Determine the (X, Y) coordinate at the center of the cell enclosing the given text.  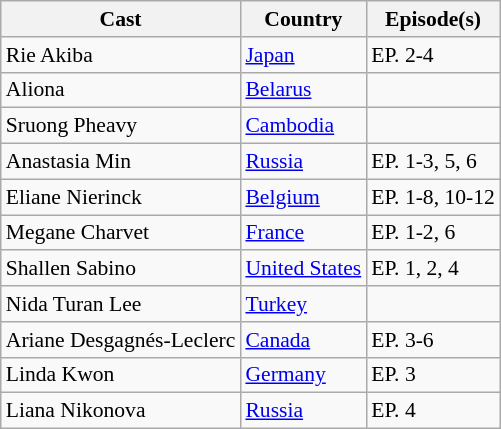
Germany (303, 375)
EP. 1-8, 10-12 (433, 197)
EP. 2-4 (433, 55)
Cast (121, 19)
Shallen Sabino (121, 269)
United States (303, 269)
EP. 1-2, 6 (433, 233)
Belgium (303, 197)
Episode(s) (433, 19)
Linda Kwon (121, 375)
EP. 4 (433, 411)
Anastasia Min (121, 162)
Canada (303, 340)
Liana Nikonova (121, 411)
EP. 1, 2, 4 (433, 269)
EP. 3 (433, 375)
Country (303, 19)
Nida Turan Lee (121, 304)
Japan (303, 55)
Megane Charvet (121, 233)
Cambodia (303, 126)
Turkey (303, 304)
EP. 1-3, 5, 6 (433, 162)
Aliona (121, 90)
Eliane Nierinck (121, 197)
Ariane Desgagnés-Leclerc (121, 340)
Rie Akiba (121, 55)
Sruong Pheavy (121, 126)
Belarus (303, 90)
EP. 3-6 (433, 340)
France (303, 233)
